Search for the cell housing the specified text and yield its (X, Y) center coordinate. 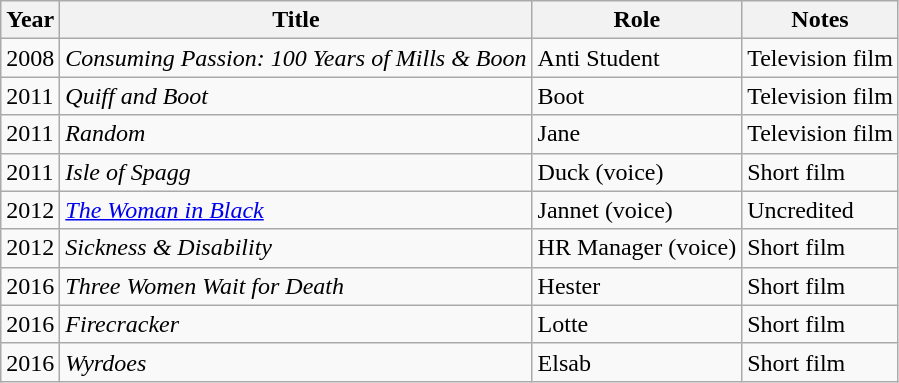
Lotte (637, 324)
Boot (637, 96)
2008 (30, 58)
Firecracker (296, 324)
Isle of Spagg (296, 172)
Role (637, 20)
Wyrdoes (296, 362)
The Woman in Black (296, 210)
Jane (637, 134)
Three Women Wait for Death (296, 286)
Hester (637, 286)
Duck (voice) (637, 172)
HR Manager (voice) (637, 248)
Consuming Passion: 100 Years of Mills & Boon (296, 58)
Year (30, 20)
Title (296, 20)
Sickness & Disability (296, 248)
Jannet (voice) (637, 210)
Notes (820, 20)
Anti Student (637, 58)
Random (296, 134)
Quiff and Boot (296, 96)
Uncredited (820, 210)
Elsab (637, 362)
